For the text-containing cell, return its midpoint in (x, y) coordinate format. 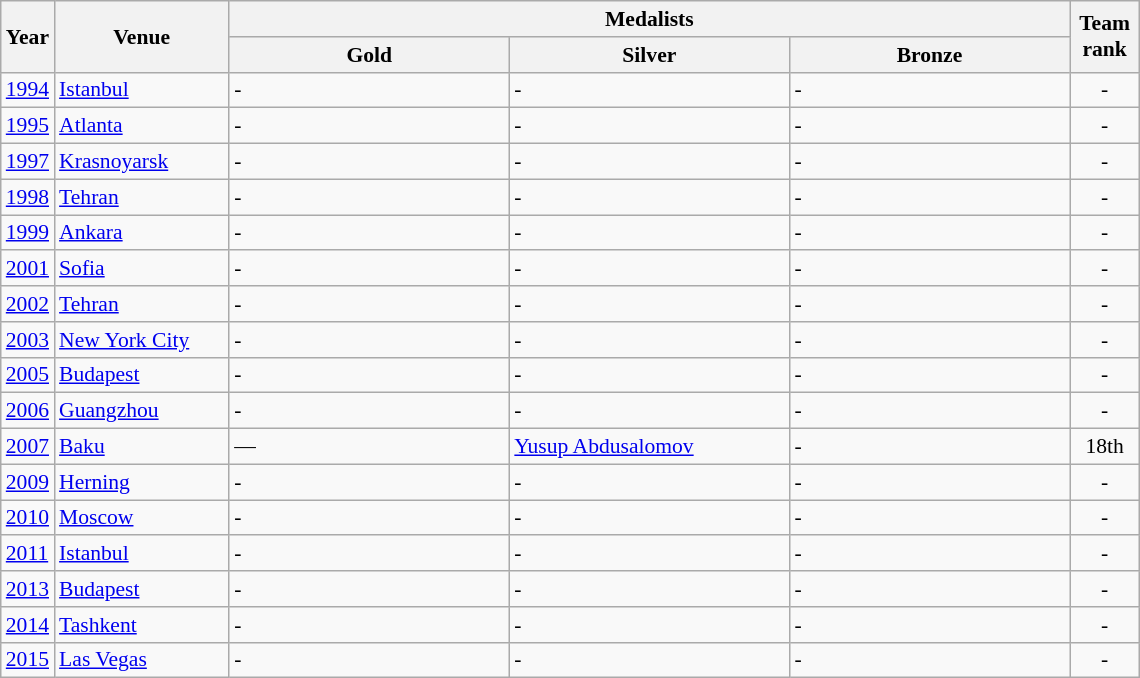
Tashkent (142, 625)
Guangzhou (142, 411)
1994 (28, 90)
Ankara (142, 233)
2013 (28, 589)
1999 (28, 233)
2010 (28, 518)
2014 (28, 625)
2005 (28, 375)
New York City (142, 340)
Herning (142, 482)
Moscow (142, 518)
2003 (28, 340)
Krasnoyarsk (142, 162)
Venue (142, 36)
Medalists (649, 19)
Sofia (142, 269)
2011 (28, 554)
Year (28, 36)
2001 (28, 269)
Yusup Abdusalomov (649, 447)
Bronze (929, 55)
Baku (142, 447)
Atlanta (142, 126)
Gold (369, 55)
1998 (28, 197)
18th (1105, 447)
Silver (649, 55)
2009 (28, 482)
2006 (28, 411)
1997 (28, 162)
2007 (28, 447)
Team rank (1105, 36)
2015 (28, 660)
Las Vegas (142, 660)
2002 (28, 304)
1995 (28, 126)
— (369, 447)
